Determine the (X, Y) coordinate at the center of the cell enclosing the given text.  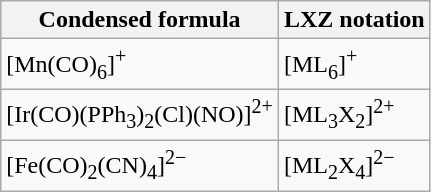
[ML2X4]2− (354, 166)
[ML6]+ (354, 64)
Condensed formula (140, 20)
[Ir(CO)(PPh3)2(Cl)(NO)]2+ (140, 116)
[Fe(CO)2(CN)4]2− (140, 166)
[Mn(CO)6]+ (140, 64)
[ML3X2]2+ (354, 116)
LXZ notation (354, 20)
